From the cell containing the given text, extract its center point as [x, y] coordinate. 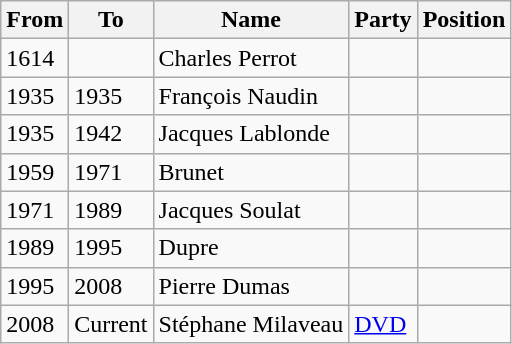
From [35, 20]
Party [383, 20]
François Naudin [251, 96]
DVD [383, 324]
Jacques Soulat [251, 210]
Name [251, 20]
Pierre Dumas [251, 286]
Charles Perrot [251, 58]
Current [111, 324]
Stéphane Milaveau [251, 324]
1614 [35, 58]
Brunet [251, 172]
Position [464, 20]
Jacques Lablonde [251, 134]
Dupre [251, 248]
To [111, 20]
1959 [35, 172]
1942 [111, 134]
